Provide the (x, y) coordinate of the cell's center where the given text is located.  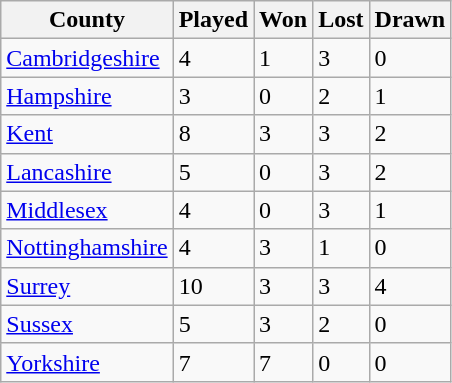
Lancashire (87, 172)
Played (213, 20)
Kent (87, 134)
Middlesex (87, 210)
10 (213, 286)
8 (213, 134)
Lost (341, 20)
Won (284, 20)
Surrey (87, 286)
County (87, 20)
Cambridgeshire (87, 58)
Drawn (410, 20)
Nottinghamshire (87, 248)
Sussex (87, 324)
Yorkshire (87, 362)
Hampshire (87, 96)
